Scan for the cell matching the given text and deliver its [x, y] coordinate at center. 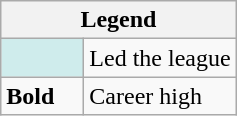
Led the league [160, 58]
Bold [42, 96]
Career high [160, 96]
Legend [118, 20]
